Provide the (x, y) coordinate of the cell's center where the given text is located.  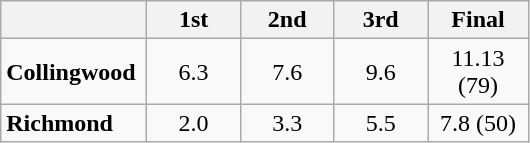
11.13 (79) (478, 72)
1st (194, 20)
7.6 (287, 72)
Final (478, 20)
Collingwood (74, 72)
9.6 (381, 72)
2nd (287, 20)
Richmond (74, 123)
2.0 (194, 123)
3rd (381, 20)
5.5 (381, 123)
7.8 (50) (478, 123)
3.3 (287, 123)
6.3 (194, 72)
